Return [x, y] of the center of cell containing provided text 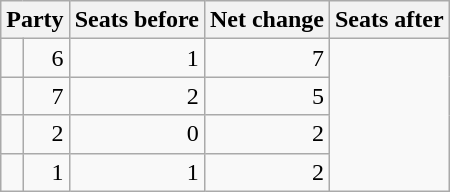
6 [46, 58]
Seats after [389, 20]
0 [136, 134]
Seats before [136, 20]
Party [35, 20]
5 [266, 96]
Net change [266, 20]
